Output the [x, y] coordinate of the center of the cell containing the given text.  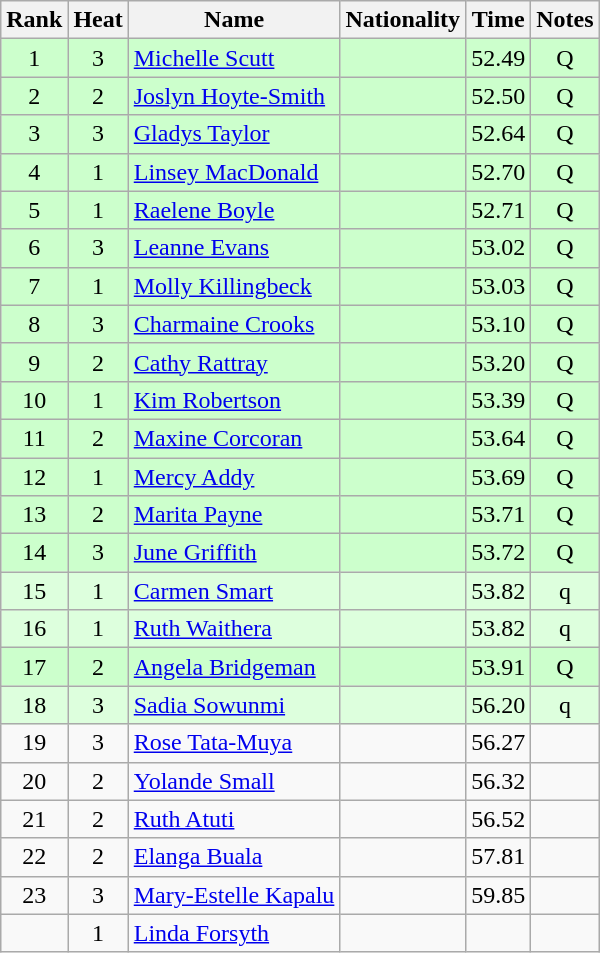
53.71 [498, 515]
5 [34, 210]
Heat [98, 20]
7 [34, 286]
Nationality [403, 20]
19 [34, 743]
53.02 [498, 248]
53.91 [498, 667]
56.52 [498, 819]
23 [34, 895]
4 [34, 172]
8 [34, 324]
20 [34, 781]
Linsey MacDonald [234, 172]
Notes [565, 20]
Rose Tata-Muya [234, 743]
56.20 [498, 705]
Name [234, 20]
Ruth Waithera [234, 629]
June Griffith [234, 553]
14 [34, 553]
Carmen Smart [234, 591]
Joslyn Hoyte-Smith [234, 96]
59.85 [498, 895]
6 [34, 248]
17 [34, 667]
52.71 [498, 210]
Cathy Rattray [234, 362]
53.69 [498, 477]
53.72 [498, 553]
56.32 [498, 781]
Elanga Buala [234, 857]
Kim Robertson [234, 400]
22 [34, 857]
16 [34, 629]
53.10 [498, 324]
Maxine Corcoran [234, 438]
57.81 [498, 857]
52.64 [498, 134]
52.70 [498, 172]
Linda Forsyth [234, 933]
Ruth Atuti [234, 819]
53.64 [498, 438]
Charmaine Crooks [234, 324]
52.50 [498, 96]
Sadia Sowunmi [234, 705]
15 [34, 591]
Marita Payne [234, 515]
11 [34, 438]
Yolande Small [234, 781]
Raelene Boyle [234, 210]
13 [34, 515]
Leanne Evans [234, 248]
53.20 [498, 362]
Rank [34, 20]
53.03 [498, 286]
Angela Bridgeman [234, 667]
Michelle Scutt [234, 58]
9 [34, 362]
Molly Killingbeck [234, 286]
Gladys Taylor [234, 134]
56.27 [498, 743]
Mercy Addy [234, 477]
53.39 [498, 400]
Time [498, 20]
21 [34, 819]
52.49 [498, 58]
10 [34, 400]
18 [34, 705]
12 [34, 477]
Mary-Estelle Kapalu [234, 895]
